Capture the cell that displays the provided text and extract its (x, y) central coordinate. 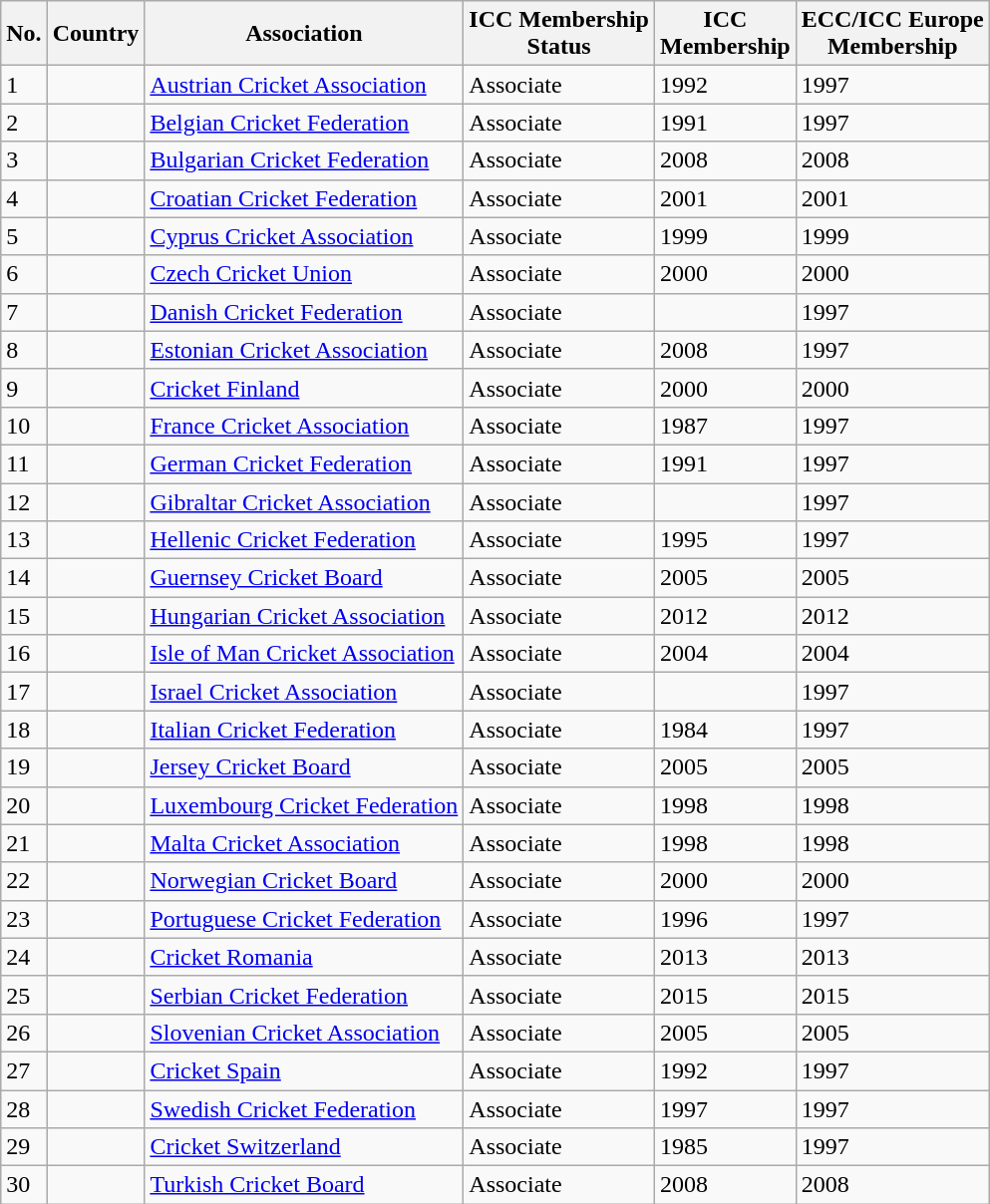
Swedish Cricket Federation (304, 1109)
10 (24, 426)
1985 (725, 1147)
Portuguese Cricket Federation (304, 919)
26 (24, 1033)
29 (24, 1147)
Cricket Spain (304, 1070)
22 (24, 881)
3 (24, 160)
16 (24, 654)
Croatian Cricket Federation (304, 198)
Turkish Cricket Board (304, 1185)
17 (24, 692)
Cricket Finland (304, 388)
Israel Cricket Association (304, 692)
France Cricket Association (304, 426)
Malta Cricket Association (304, 843)
14 (24, 578)
28 (24, 1109)
11 (24, 463)
8 (24, 350)
1995 (725, 540)
German Cricket Federation (304, 463)
23 (24, 919)
15 (24, 616)
Hellenic Cricket Federation (304, 540)
4 (24, 198)
Italian Cricket Federation (304, 730)
Cricket Switzerland (304, 1147)
Cyprus Cricket Association (304, 236)
19 (24, 767)
Danish Cricket Federation (304, 312)
Estonian Cricket Association (304, 350)
25 (24, 995)
Country (96, 34)
Bulgarian Cricket Federation (304, 160)
No. (24, 34)
12 (24, 501)
18 (24, 730)
Guernsey Cricket Board (304, 578)
27 (24, 1070)
1 (24, 85)
5 (24, 236)
Austrian Cricket Association (304, 85)
ICC MembershipStatus (559, 34)
1984 (725, 730)
Cricket Romania (304, 957)
1987 (725, 426)
24 (24, 957)
20 (24, 805)
9 (24, 388)
6 (24, 274)
1996 (725, 919)
ICCMembership (725, 34)
13 (24, 540)
Association (304, 34)
Hungarian Cricket Association (304, 616)
Jersey Cricket Board (304, 767)
Isle of Man Cricket Association (304, 654)
7 (24, 312)
Luxembourg Cricket Federation (304, 805)
ECC/ICC EuropeMembership (892, 34)
2 (24, 123)
Norwegian Cricket Board (304, 881)
Serbian Cricket Federation (304, 995)
Slovenian Cricket Association (304, 1033)
30 (24, 1185)
Gibraltar Cricket Association (304, 501)
21 (24, 843)
Belgian Cricket Federation (304, 123)
Czech Cricket Union (304, 274)
